Return the (x, y) coordinate for the center point of the cell that contains the specified text.  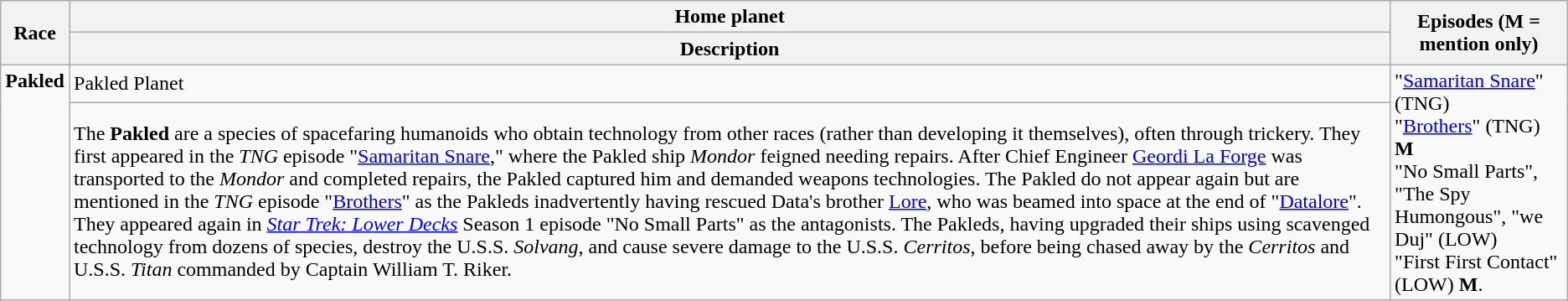
Description (729, 49)
Pakled Planet (729, 84)
Race (35, 33)
Pakled (35, 183)
"Samaritan Snare" (TNG)"Brothers" (TNG) M"No Small Parts", "The Spy Humongous", "we Duj" (LOW)"First First Contact" (LOW) M. (1479, 183)
Home planet (729, 17)
Episodes (M = mention only) (1479, 33)
